Capture the cell that displays the provided text and extract its (X, Y) central coordinate. 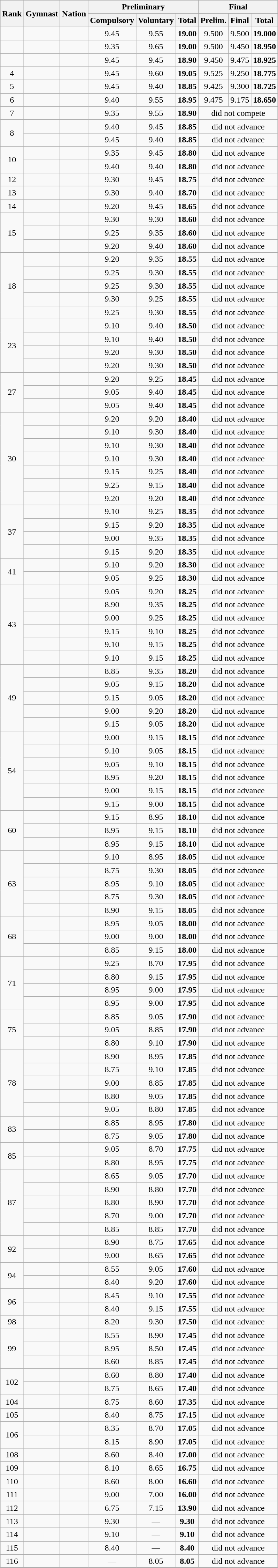
5 (12, 87)
13.90 (187, 1508)
9.65 (156, 47)
16.00 (187, 1495)
75 (12, 1030)
7 (12, 113)
112 (12, 1508)
9.60 (156, 73)
7.15 (156, 1508)
63 (12, 884)
Gymnast (42, 14)
13 (12, 193)
43 (12, 625)
87 (12, 1202)
19.000 (265, 34)
85 (12, 1156)
Compulsory (112, 20)
8.15 (112, 1442)
49 (12, 698)
27 (12, 392)
18.925 (265, 60)
Rank (12, 14)
105 (12, 1415)
30 (12, 459)
60 (12, 831)
102 (12, 1382)
9.425 (214, 87)
8 (12, 133)
18.725 (265, 87)
94 (12, 1276)
18.75 (187, 180)
8.10 (112, 1468)
4 (12, 73)
Prelim. (214, 20)
18 (12, 286)
8.35 (112, 1428)
113 (12, 1521)
7.00 (156, 1495)
17.35 (187, 1402)
18.775 (265, 73)
37 (12, 532)
99 (12, 1348)
17.50 (187, 1322)
12 (12, 180)
114 (12, 1534)
18.950 (265, 47)
17.00 (187, 1455)
Nation (74, 14)
8.20 (112, 1322)
108 (12, 1455)
41 (12, 571)
16.75 (187, 1468)
10 (12, 159)
111 (12, 1495)
18.650 (265, 100)
Voluntary (156, 20)
6 (12, 100)
18.65 (187, 206)
54 (12, 771)
6.75 (112, 1508)
17.15 (187, 1415)
78 (12, 1083)
9.525 (214, 73)
115 (12, 1548)
9.175 (240, 100)
8.00 (156, 1481)
8.50 (156, 1348)
23 (12, 345)
109 (12, 1468)
83 (12, 1129)
71 (12, 983)
19.05 (187, 73)
8.45 (112, 1295)
9.300 (240, 87)
9.250 (240, 73)
104 (12, 1402)
68 (12, 937)
92 (12, 1249)
110 (12, 1481)
18.70 (187, 193)
Preliminary (144, 7)
18.95 (187, 100)
did not compete (238, 113)
96 (12, 1302)
14 (12, 206)
98 (12, 1322)
106 (12, 1435)
16.60 (187, 1481)
15 (12, 233)
116 (12, 1561)
